Return [X, Y] of the center of cell containing provided text 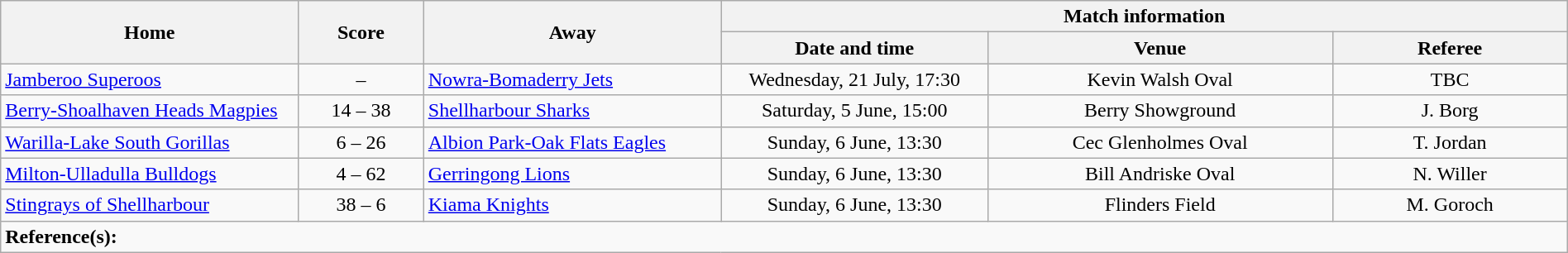
Home [150, 32]
M. Goroch [1450, 205]
TBC [1450, 79]
Date and time [854, 48]
Match information [1145, 17]
Warilla-Lake South Gorillas [150, 142]
Kevin Walsh Oval [1159, 79]
4 – 62 [361, 174]
Cec Glenholmes Oval [1159, 142]
Score [361, 32]
Flinders Field [1159, 205]
T. Jordan [1450, 142]
14 – 38 [361, 111]
Stingrays of Shellharbour [150, 205]
Shellharbour Sharks [572, 111]
Referee [1450, 48]
Wednesday, 21 July, 17:30 [854, 79]
Jamberoo Superoos [150, 79]
– [361, 79]
Kiama Knights [572, 205]
Away [572, 32]
38 – 6 [361, 205]
Gerringong Lions [572, 174]
N. Willer [1450, 174]
Bill Andriske Oval [1159, 174]
Berry Showground [1159, 111]
Venue [1159, 48]
Saturday, 5 June, 15:00 [854, 111]
Berry-Shoalhaven Heads Magpies [150, 111]
Milton-Ulladulla Bulldogs [150, 174]
J. Borg [1450, 111]
Reference(s): [784, 236]
Albion Park-Oak Flats Eagles [572, 142]
Nowra-Bomaderry Jets [572, 79]
6 – 26 [361, 142]
